Identify which cell holds the provided text, then report its (x, y) central coordinate. 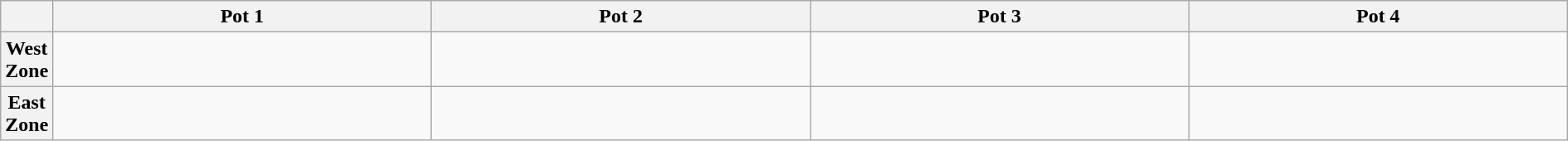
Pot 2 (621, 17)
Pot 4 (1378, 17)
Pot 1 (242, 17)
East Zone (26, 113)
West Zone (26, 60)
Pot 3 (1000, 17)
